For the text-containing cell, return its midpoint in [X, Y] coordinate format. 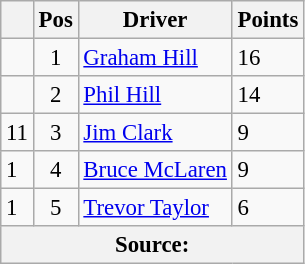
11 [18, 133]
6 [268, 208]
Bruce McLaren [155, 170]
Source: [152, 245]
3 [56, 133]
2 [56, 95]
4 [56, 170]
14 [268, 95]
Graham Hill [155, 58]
Jim Clark [155, 133]
Trevor Taylor [155, 208]
Driver [155, 20]
Phil Hill [155, 95]
5 [56, 208]
Pos [56, 20]
16 [268, 58]
Points [268, 20]
